Identify which cell holds the provided text, then report its (x, y) central coordinate. 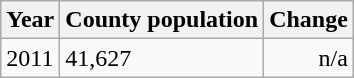
Change (309, 20)
41,627 (162, 58)
Year (30, 20)
County population (162, 20)
n/a (309, 58)
2011 (30, 58)
